Scan for the cell matching the given text and deliver its [x, y] coordinate at center. 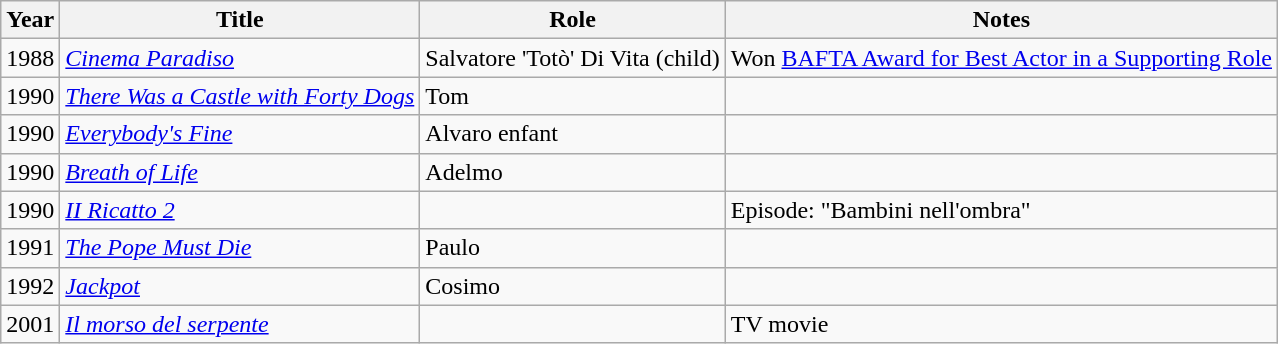
Paulo [572, 248]
Title [240, 20]
Year [30, 20]
II Ricatto 2 [240, 210]
The Pope Must Die [240, 248]
Il morso del serpente [240, 324]
Episode: "Bambini nell'ombra" [1001, 210]
1988 [30, 58]
Notes [1001, 20]
Tom [572, 96]
1992 [30, 286]
Won BAFTA Award for Best Actor in a Supporting Role [1001, 58]
Salvatore 'Totò' Di Vita (child) [572, 58]
Jackpot [240, 286]
There Was a Castle with Forty Dogs [240, 96]
Breath of Life [240, 172]
TV movie [1001, 324]
1991 [30, 248]
2001 [30, 324]
Cosimo [572, 286]
Everybody's Fine [240, 134]
Cinema Paradiso [240, 58]
Alvaro enfant [572, 134]
Adelmo [572, 172]
Role [572, 20]
